Output the [X, Y] coordinate of the center of the cell containing the given text.  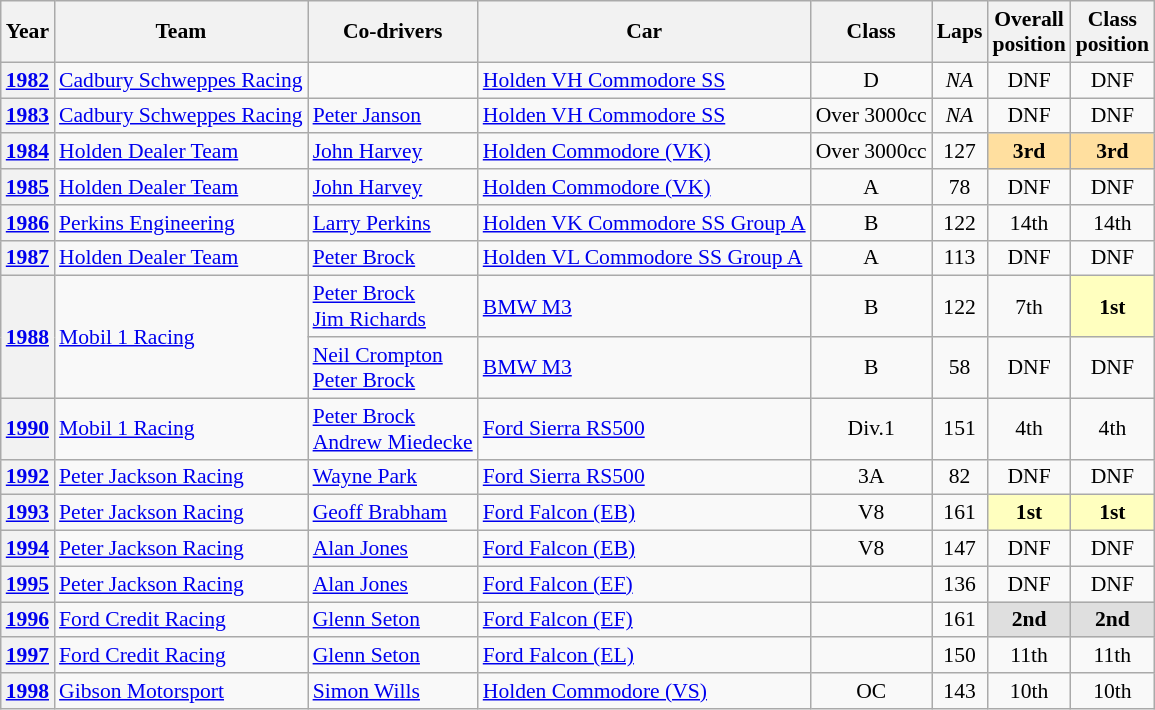
Car [644, 32]
1995 [28, 584]
Team [181, 32]
Simon Wills [393, 691]
Perkins Engineering [181, 223]
Peter Brock Andrew Miedecke [393, 428]
150 [960, 656]
Neil Crompton Peter Brock [393, 368]
1990 [28, 428]
1993 [28, 513]
113 [960, 258]
Holden VL Commodore SS Group A [644, 258]
151 [960, 428]
7th [1028, 306]
1984 [28, 152]
1985 [28, 187]
1983 [28, 116]
Laps [960, 32]
Holden VK Commodore SS Group A [644, 223]
Co-drivers [393, 32]
Holden Commodore (VS) [644, 691]
1982 [28, 80]
Peter Janson [393, 116]
Class [872, 32]
1994 [28, 549]
Peter Brock Jim Richards [393, 306]
1988 [28, 337]
3A [872, 477]
143 [960, 691]
58 [960, 368]
1997 [28, 656]
D [872, 80]
Overallposition [1028, 32]
Peter Brock [393, 258]
147 [960, 549]
Wayne Park [393, 477]
Year [28, 32]
82 [960, 477]
1998 [28, 691]
136 [960, 584]
Classposition [1112, 32]
1996 [28, 620]
127 [960, 152]
Geoff Brabham [393, 513]
1986 [28, 223]
1987 [28, 258]
Larry Perkins [393, 223]
OC [872, 691]
Div.1 [872, 428]
78 [960, 187]
1992 [28, 477]
Gibson Motorsport [181, 691]
Ford Falcon (EL) [644, 656]
